Locate the cell with the specified text and output its [x, y] center coordinate. 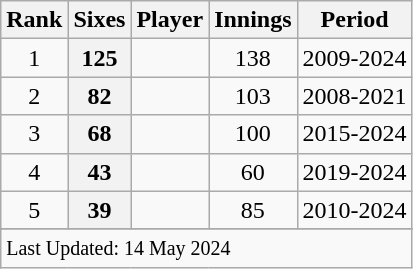
Player [170, 20]
Period [354, 20]
68 [100, 134]
82 [100, 96]
2015-2024 [354, 134]
39 [100, 210]
103 [253, 96]
2008-2021 [354, 96]
2019-2024 [354, 172]
138 [253, 58]
Rank [34, 20]
Last Updated: 14 May 2024 [206, 248]
60 [253, 172]
43 [100, 172]
5 [34, 210]
3 [34, 134]
1 [34, 58]
2010-2024 [354, 210]
85 [253, 210]
100 [253, 134]
4 [34, 172]
2 [34, 96]
Sixes [100, 20]
Innings [253, 20]
125 [100, 58]
2009-2024 [354, 58]
